Find where the given text appears and provide that cell's center as (x, y) coordinate. 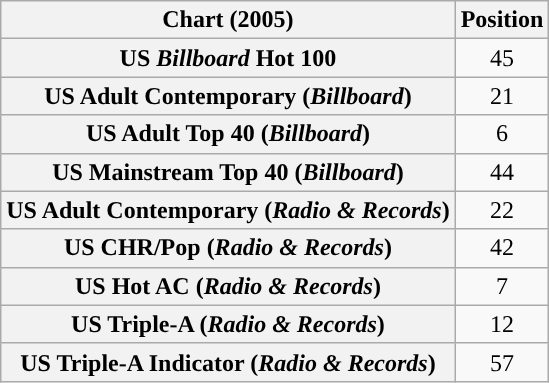
44 (502, 172)
7 (502, 286)
US CHR/Pop (Radio & Records) (228, 248)
6 (502, 134)
22 (502, 210)
57 (502, 362)
45 (502, 58)
US Adult Contemporary (Billboard) (228, 96)
Position (502, 20)
US Hot AC (Radio & Records) (228, 286)
12 (502, 324)
US Adult Top 40 (Billboard) (228, 134)
21 (502, 96)
US Billboard Hot 100 (228, 58)
US Triple-A (Radio & Records) (228, 324)
US Mainstream Top 40 (Billboard) (228, 172)
Chart (2005) (228, 20)
US Adult Contemporary (Radio & Records) (228, 210)
42 (502, 248)
US Triple-A Indicator (Radio & Records) (228, 362)
